Output the [X, Y] coordinate of the center of the cell containing the given text.  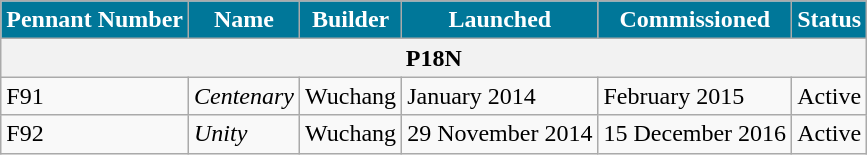
29 November 2014 [500, 134]
Launched [500, 20]
F91 [95, 96]
Name [244, 20]
February 2015 [695, 96]
Unity [244, 134]
Builder [351, 20]
Commissioned [695, 20]
15 December 2016 [695, 134]
Centenary [244, 96]
Status [830, 20]
P18N [434, 58]
Pennant Number [95, 20]
January 2014 [500, 96]
F92 [95, 134]
